Detect which cell encompasses the target text, then output its [X, Y] center coordinate. 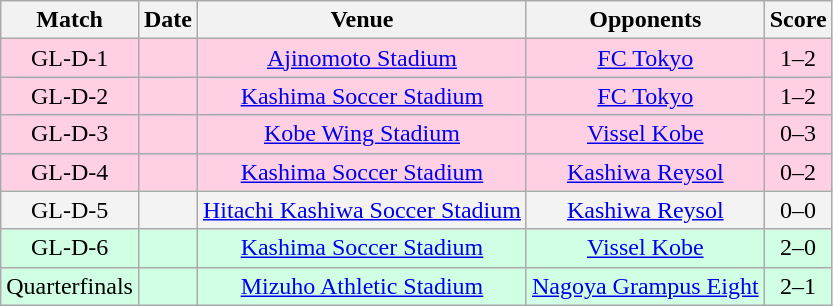
Mizuho Athletic Stadium [362, 286]
Ajinomoto Stadium [362, 58]
GL-D-1 [70, 58]
Quarterfinals [70, 286]
Nagoya Grampus Eight [645, 286]
Date [168, 20]
Match [70, 20]
Venue [362, 20]
0–2 [798, 172]
Opponents [645, 20]
GL-D-4 [70, 172]
0–3 [798, 134]
0–0 [798, 210]
Score [798, 20]
Kobe Wing Stadium [362, 134]
Hitachi Kashiwa Soccer Stadium [362, 210]
GL-D-3 [70, 134]
2–1 [798, 286]
GL-D-2 [70, 96]
GL-D-5 [70, 210]
GL-D-6 [70, 248]
2–0 [798, 248]
